Locate the cell with the specified text and output its (X, Y) center coordinate. 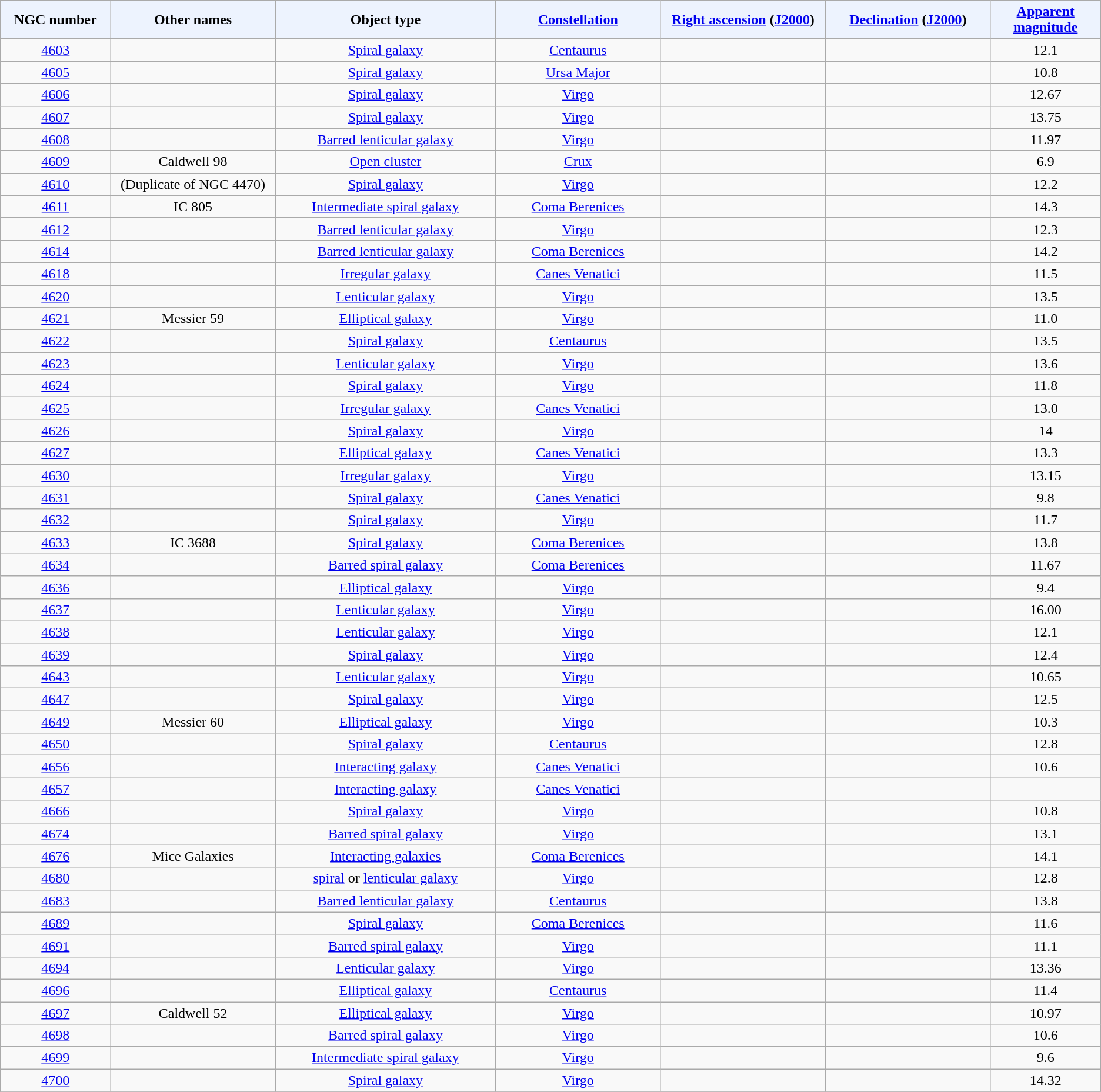
4657 (55, 789)
4656 (55, 767)
Apparent magnitude (1046, 20)
4624 (55, 386)
4612 (55, 229)
14.3 (1046, 207)
Object type (385, 20)
4603 (55, 50)
12.3 (1046, 229)
4623 (55, 364)
4696 (55, 990)
4632 (55, 520)
4605 (55, 72)
4621 (55, 319)
4676 (55, 856)
13.36 (1046, 968)
11.67 (1046, 565)
4639 (55, 655)
11.1 (1046, 945)
4608 (55, 139)
9.4 (1046, 587)
10.3 (1046, 722)
14.32 (1046, 1080)
13.75 (1046, 117)
IC 805 (193, 207)
4700 (55, 1080)
(Duplicate of NGC 4470) (193, 184)
Crux (578, 162)
4643 (55, 677)
Caldwell 98 (193, 162)
14 (1046, 431)
4697 (55, 1013)
4637 (55, 610)
14.1 (1046, 856)
Constellation (578, 20)
4610 (55, 184)
4625 (55, 408)
4674 (55, 834)
4633 (55, 542)
16.00 (1046, 610)
13.6 (1046, 364)
13.0 (1046, 408)
Declination (J2000) (908, 20)
4691 (55, 945)
10.97 (1046, 1013)
4683 (55, 901)
11.6 (1046, 923)
4694 (55, 968)
4647 (55, 700)
12.67 (1046, 95)
Right ascension (J2000) (743, 20)
11.5 (1046, 274)
Messier 60 (193, 722)
13.1 (1046, 834)
Messier 59 (193, 319)
9.8 (1046, 498)
10.65 (1046, 677)
4689 (55, 923)
4627 (55, 453)
12.2 (1046, 184)
4666 (55, 811)
4618 (55, 274)
4634 (55, 565)
12.4 (1046, 655)
9.6 (1046, 1058)
4609 (55, 162)
4649 (55, 722)
spiral or lenticular galaxy (385, 878)
11.4 (1046, 990)
11.8 (1046, 386)
4607 (55, 117)
4650 (55, 744)
4698 (55, 1036)
4606 (55, 95)
12.5 (1046, 700)
4622 (55, 341)
Mice Galaxies (193, 856)
4638 (55, 632)
4699 (55, 1058)
11.97 (1046, 139)
4631 (55, 498)
4614 (55, 251)
4630 (55, 475)
14.2 (1046, 251)
4636 (55, 587)
IC 3688 (193, 542)
Ursa Major (578, 72)
13.15 (1046, 475)
11.7 (1046, 520)
Open cluster (385, 162)
4620 (55, 296)
6.9 (1046, 162)
Other names (193, 20)
4611 (55, 207)
NGC number (55, 20)
Interacting galaxies (385, 856)
Caldwell 52 (193, 1013)
4680 (55, 878)
4626 (55, 431)
11.0 (1046, 319)
13.3 (1046, 453)
